Identify which cell holds the provided text, then report its [X, Y] central coordinate. 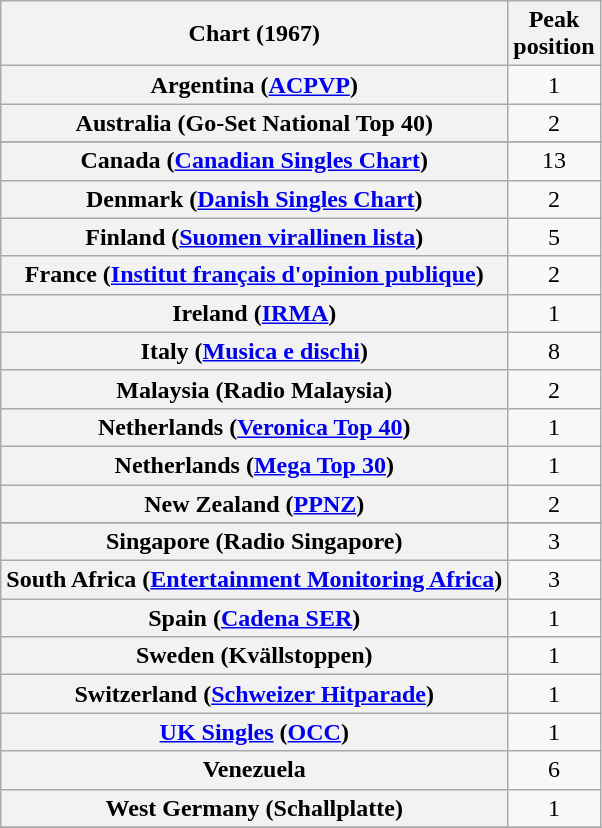
Canada (Canadian Singles Chart) [254, 161]
Chart (1967) [254, 34]
Ireland (IRMA) [254, 313]
Venezuela [254, 770]
Finland (Suomen virallinen lista) [254, 237]
Peakposition [554, 34]
Spain (Cadena SER) [254, 618]
Sweden (Kvällstoppen) [254, 656]
Denmark (Danish Singles Chart) [254, 199]
13 [554, 161]
UK Singles (OCC) [254, 732]
Italy (Musica e dischi) [254, 351]
8 [554, 351]
Argentina (ACPVP) [254, 85]
Netherlands (Mega Top 30) [254, 465]
Switzerland (Schweizer Hitparade) [254, 694]
6 [554, 770]
Netherlands (Veronica Top 40) [254, 427]
South Africa (Entertainment Monitoring Africa) [254, 580]
Malaysia (Radio Malaysia) [254, 389]
West Germany (Schallplatte) [254, 808]
Australia (Go-Set National Top 40) [254, 123]
Singapore (Radio Singapore) [254, 542]
New Zealand (PPNZ) [254, 503]
France (Institut français d'opinion publique) [254, 275]
5 [554, 237]
